Return [X, Y] of the center of cell containing provided text 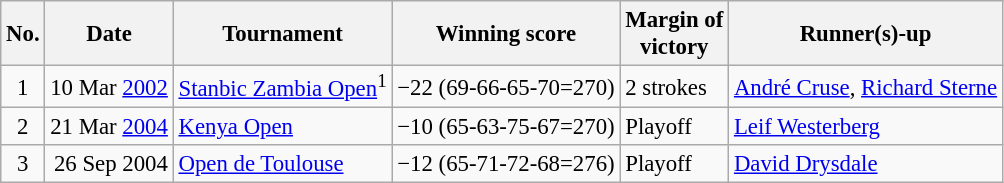
−10 (65-63-75-67=270) [506, 127]
David Drysdale [866, 164]
26 Sep 2004 [109, 164]
Tournament [282, 34]
2 [23, 127]
−22 (69-66-65-70=270) [506, 87]
No. [23, 34]
10 Mar 2002 [109, 87]
Kenya Open [282, 127]
Leif Westerberg [866, 127]
Margin ofvictory [674, 34]
André Cruse, Richard Sterne [866, 87]
Stanbic Zambia Open1 [282, 87]
Runner(s)-up [866, 34]
Date [109, 34]
Open de Toulouse [282, 164]
−12 (65-71-72-68=276) [506, 164]
2 strokes [674, 87]
3 [23, 164]
21 Mar 2004 [109, 127]
Winning score [506, 34]
1 [23, 87]
